Find where the given text appears and provide that cell's center as (X, Y) coordinate. 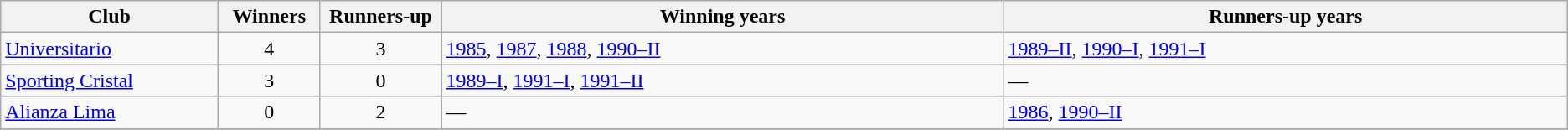
Sporting Cristal (110, 81)
Winners (268, 17)
1989–I, 1991–I, 1991–II (722, 81)
Club (110, 17)
1986, 1990–II (1285, 112)
1985, 1987, 1988, 1990–II (722, 49)
Universitario (110, 49)
2 (380, 112)
4 (268, 49)
1989–II, 1990–I, 1991–I (1285, 49)
Winning years (722, 17)
Runners-up (380, 17)
Runners-up years (1285, 17)
Alianza Lima (110, 112)
